From the cell containing the given text, extract its center point as (x, y) coordinate. 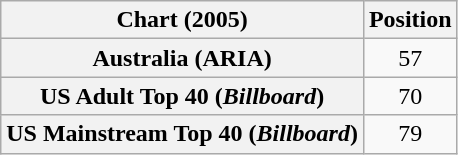
Chart (2005) (182, 20)
57 (410, 58)
79 (410, 134)
US Adult Top 40 (Billboard) (182, 96)
70 (410, 96)
US Mainstream Top 40 (Billboard) (182, 134)
Position (410, 20)
Australia (ARIA) (182, 58)
